For the text-containing cell, return its midpoint in (X, Y) coordinate format. 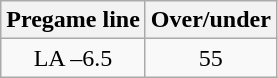
Over/under (210, 20)
LA –6.5 (74, 58)
55 (210, 58)
Pregame line (74, 20)
